Provide the (X, Y) coordinate of the cell's center where the given text is located.  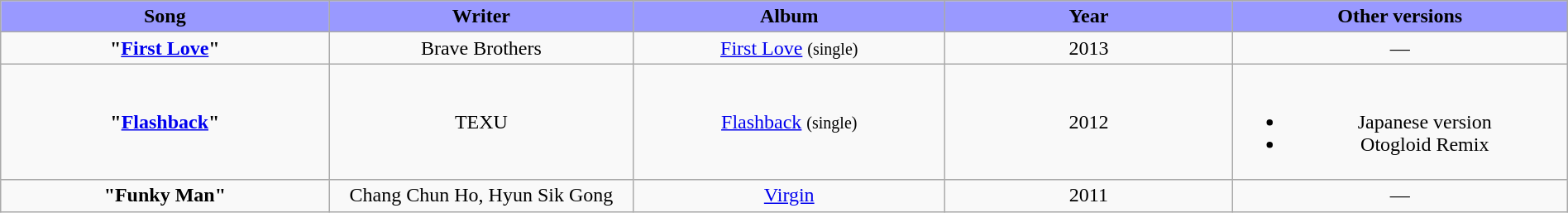
Other versions (1399, 17)
"First Love" (165, 48)
2012 (1089, 122)
2013 (1089, 48)
Japanese versionOtogloid Remix (1399, 122)
Virgin (789, 196)
Year (1089, 17)
2011 (1089, 196)
Chang Chun Ho, Hyun Sik Gong (481, 196)
Album (789, 17)
TEXU (481, 122)
"Flashback" (165, 122)
Brave Brothers (481, 48)
"Funky Man" (165, 196)
Flashback (single) (789, 122)
First Love (single) (789, 48)
Writer (481, 17)
Song (165, 17)
